From the cell containing the given text, extract its center point as [x, y] coordinate. 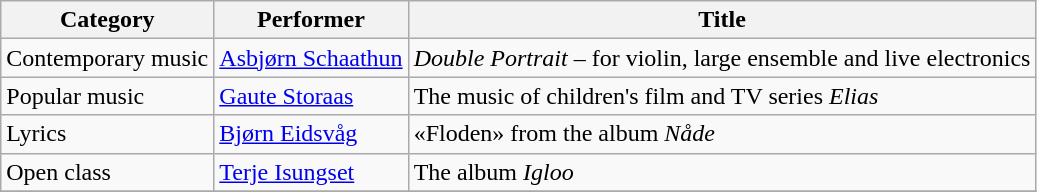
Bjørn Eidsvåg [311, 134]
Open class [108, 172]
Gaute Storaas [311, 96]
The music of children's film and TV series Elias [722, 96]
Performer [311, 20]
Category [108, 20]
Lyrics [108, 134]
Contemporary music [108, 58]
Terje Isungset [311, 172]
Double Portrait – for violin, large ensemble and live electronics [722, 58]
Asbjørn Schaathun [311, 58]
The album Igloo [722, 172]
«Floden» from the album Nåde [722, 134]
Title [722, 20]
Popular music [108, 96]
